Provide the [x, y] coordinate of the cell's center where the given text is located.  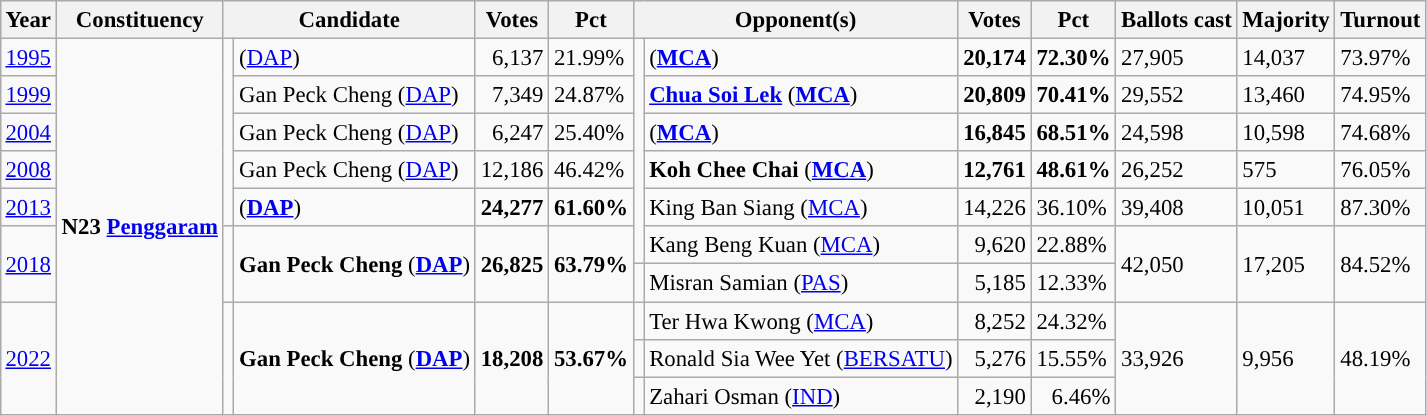
2008 [28, 170]
73.97% [1380, 57]
2022 [28, 358]
76.05% [1380, 170]
Koh Chee Chai (MCA) [801, 170]
8,252 [994, 321]
84.52% [1380, 264]
Ronald Sia Wee Yet (BERSATU) [801, 358]
Kang Beng Kuan (MCA) [801, 245]
20,174 [994, 57]
74.95% [1380, 95]
15.55% [1074, 358]
2013 [28, 208]
Chua Soi Lek (MCA) [801, 95]
9,620 [994, 245]
61.60% [592, 208]
2018 [28, 264]
18,208 [512, 358]
12,186 [512, 170]
6,247 [512, 133]
10,051 [1286, 208]
74.68% [1380, 133]
24.87% [592, 95]
63.79% [592, 264]
5,276 [994, 358]
1999 [28, 95]
70.41% [1074, 95]
Constituency [140, 20]
5,185 [994, 283]
27,905 [1176, 57]
21.99% [592, 57]
King Ban Siang (MCA) [801, 208]
Ballots cast [1176, 20]
72.30% [1074, 57]
26,252 [1176, 170]
24,277 [512, 208]
N23 Penggaram [140, 226]
12.33% [1074, 283]
25.40% [592, 133]
6.46% [1074, 396]
17,205 [1286, 264]
48.61% [1074, 170]
6,137 [512, 57]
42,050 [1176, 264]
575 [1286, 170]
53.67% [592, 358]
Zahari Osman (IND) [801, 396]
Opponent(s) [796, 20]
22.88% [1074, 245]
68.51% [1074, 133]
26,825 [512, 264]
10,598 [1286, 133]
Ter Hwa Kwong (MCA) [801, 321]
14,037 [1286, 57]
24,598 [1176, 133]
20,809 [994, 95]
12,761 [994, 170]
36.10% [1074, 208]
29,552 [1176, 95]
14,226 [994, 208]
48.19% [1380, 358]
24.32% [1074, 321]
39,408 [1176, 208]
16,845 [994, 133]
7,349 [512, 95]
9,956 [1286, 358]
Misran Samian (PAS) [801, 283]
46.42% [592, 170]
Year [28, 20]
2004 [28, 133]
Turnout [1380, 20]
87.30% [1380, 208]
1995 [28, 57]
33,926 [1176, 358]
Candidate [349, 20]
Majority [1286, 20]
2,190 [994, 396]
13,460 [1286, 95]
